Scan for the cell matching the given text and deliver its [X, Y] coordinate at center. 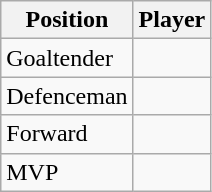
Forward [67, 134]
Defenceman [67, 96]
Position [67, 20]
Goaltender [67, 58]
MVP [67, 172]
Player [172, 20]
